Pinpoint the cell where the given text exists, returning its (X, Y) midpoint coordinate. 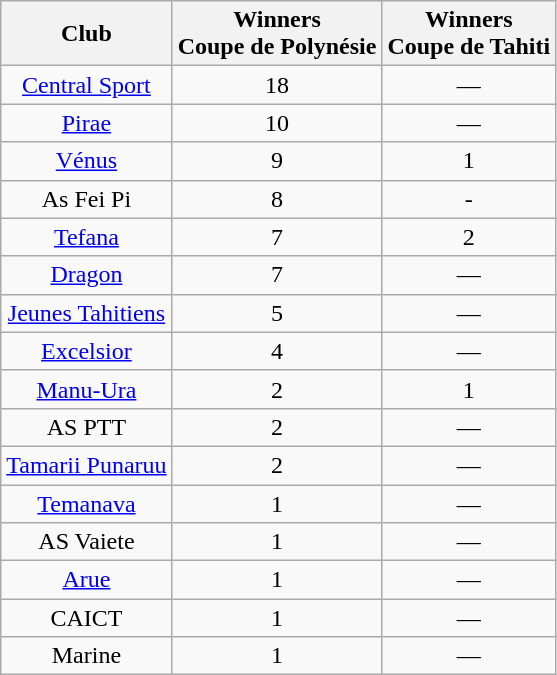
Jeunes Tahitiens (86, 313)
Tamarii Punaruu (86, 465)
4 (277, 351)
CAICT (86, 618)
Dragon (86, 275)
5 (277, 313)
AS Vaiete (86, 542)
- (469, 199)
Tefana (86, 237)
8 (277, 199)
AS PTT (86, 427)
9 (277, 161)
Excelsior (86, 351)
WinnersCoupe de Tahiti (469, 34)
10 (277, 123)
Manu-Ura (86, 389)
Arue (86, 580)
18 (277, 85)
WinnersCoupe de Polynésie (277, 34)
Marine (86, 656)
Vénus (86, 161)
Pirae (86, 123)
Central Sport (86, 85)
Temanava (86, 503)
Club (86, 34)
As Fei Pi (86, 199)
